From the cell containing the given text, extract its center point as [x, y] coordinate. 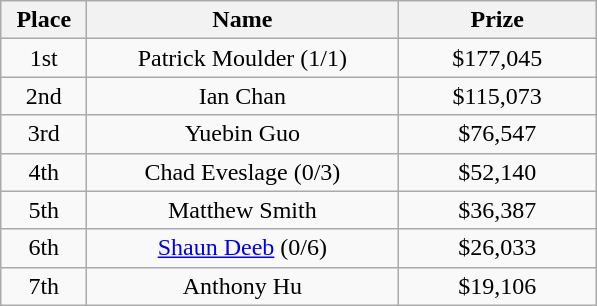
Patrick Moulder (1/1) [242, 58]
5th [44, 210]
Matthew Smith [242, 210]
7th [44, 286]
Shaun Deeb (0/6) [242, 248]
$177,045 [498, 58]
$19,106 [498, 286]
Prize [498, 20]
Chad Eveslage (0/3) [242, 172]
1st [44, 58]
Anthony Hu [242, 286]
Yuebin Guo [242, 134]
$115,073 [498, 96]
3rd [44, 134]
$26,033 [498, 248]
6th [44, 248]
Ian Chan [242, 96]
2nd [44, 96]
4th [44, 172]
Name [242, 20]
$52,140 [498, 172]
$76,547 [498, 134]
Place [44, 20]
$36,387 [498, 210]
